From the cell containing the given text, extract its center point as (x, y) coordinate. 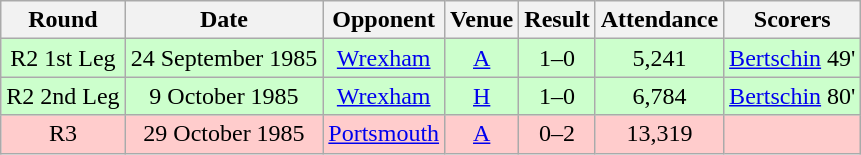
R2 1st Leg (63, 58)
R3 (63, 134)
9 October 1985 (224, 96)
Venue (482, 20)
13,319 (659, 134)
Attendance (659, 20)
Bertschin 49' (792, 58)
Date (224, 20)
R2 2nd Leg (63, 96)
Opponent (384, 20)
29 October 1985 (224, 134)
Bertschin 80' (792, 96)
H (482, 96)
6,784 (659, 96)
5,241 (659, 58)
Portsmouth (384, 134)
0–2 (557, 134)
24 September 1985 (224, 58)
Round (63, 20)
Scorers (792, 20)
Result (557, 20)
